Detect which cell encompasses the target text, then output its (X, Y) center coordinate. 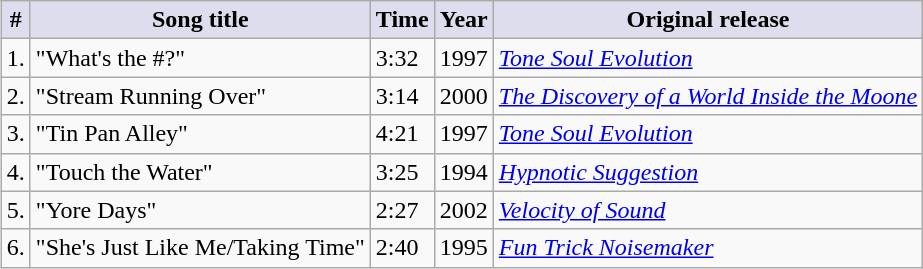
Year (464, 20)
2. (16, 96)
1994 (464, 172)
"She's Just Like Me/Taking Time" (200, 248)
Hypnotic Suggestion (708, 172)
"Yore Days" (200, 210)
4. (16, 172)
Song title (200, 20)
"Stream Running Over" (200, 96)
"Touch the Water" (200, 172)
"What's the #?" (200, 58)
5. (16, 210)
1995 (464, 248)
3. (16, 134)
Fun Trick Noisemaker (708, 248)
"Tin Pan Alley" (200, 134)
Original release (708, 20)
2:27 (402, 210)
# (16, 20)
4:21 (402, 134)
1. (16, 58)
2000 (464, 96)
3:25 (402, 172)
3:14 (402, 96)
Time (402, 20)
2:40 (402, 248)
2002 (464, 210)
6. (16, 248)
3:32 (402, 58)
The Discovery of a World Inside the Moone (708, 96)
Velocity of Sound (708, 210)
